Pinpoint the cell where the given text exists, returning its (X, Y) midpoint coordinate. 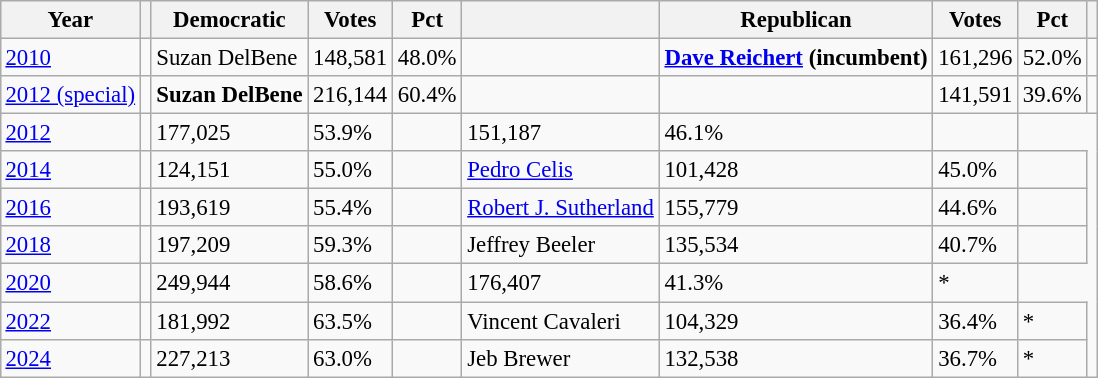
36.7% (976, 358)
2020 (70, 283)
181,992 (230, 321)
Year (70, 20)
249,944 (230, 283)
2016 (70, 208)
58.6% (350, 283)
Vincent Cavaleri (560, 321)
141,591 (976, 95)
177,025 (230, 133)
63.0% (350, 358)
48.0% (426, 57)
Democratic (230, 20)
41.3% (796, 283)
55.0% (350, 170)
40.7% (976, 245)
Pedro Celis (560, 170)
132,538 (796, 358)
151,187 (560, 133)
216,144 (350, 95)
104,329 (796, 321)
148,581 (350, 57)
52.0% (1052, 57)
2012 (70, 133)
193,619 (230, 208)
227,213 (230, 358)
Jeffrey Beeler (560, 245)
2014 (70, 170)
2012 (special) (70, 95)
55.4% (350, 208)
44.6% (976, 208)
2024 (70, 358)
2022 (70, 321)
Republican (796, 20)
46.1% (796, 133)
63.5% (350, 321)
45.0% (976, 170)
197,209 (230, 245)
Robert J. Sutherland (560, 208)
124,151 (230, 170)
2010 (70, 57)
39.6% (1052, 95)
60.4% (426, 95)
176,407 (560, 283)
Dave Reichert (incumbent) (796, 57)
53.9% (350, 133)
Jeb Brewer (560, 358)
155,779 (796, 208)
59.3% (350, 245)
161,296 (976, 57)
101,428 (796, 170)
2018 (70, 245)
36.4% (976, 321)
135,534 (796, 245)
